For the text-containing cell, return its midpoint in (X, Y) coordinate format. 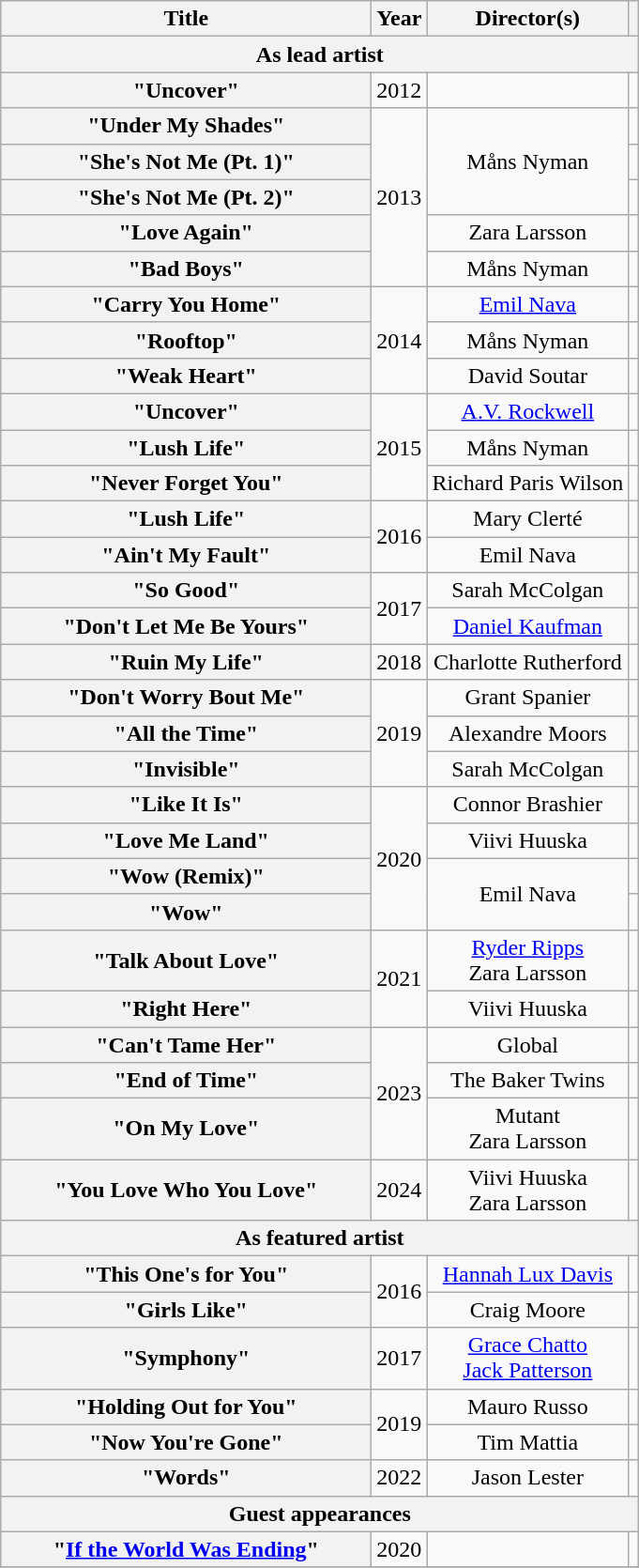
"If the World Was Ending" (186, 1549)
"Right Here" (186, 1008)
"Never Forget You" (186, 484)
Viivi HuuskaZara Larsson (527, 1191)
2012 (400, 90)
"Girls Like" (186, 1310)
"Like It Is" (186, 805)
"On My Love" (186, 1129)
"End of Time" (186, 1081)
MutantZara Larsson (527, 1129)
"Ruin My Life" (186, 662)
2014 (400, 340)
"All the Time" (186, 733)
"You Love Who You Love" (186, 1191)
2022 (400, 1478)
Jason Lester (527, 1478)
"She's Not Me (Pt. 2)" (186, 197)
Richard Paris Wilson (527, 484)
"Can't Tame Her" (186, 1045)
Grant Spanier (527, 698)
"This One's for You" (186, 1274)
"Under My Shades" (186, 126)
Charlotte Rutherford (527, 662)
Global (527, 1045)
"Love Again" (186, 233)
"Wow (Remix)" (186, 876)
"Invisible" (186, 769)
Alexandre Moors (527, 733)
"Bad Boys" (186, 269)
Craig Moore (527, 1310)
"Carry You Home" (186, 304)
"Now You're Gone" (186, 1442)
David Soutar (527, 376)
Director(s) (527, 19)
"Words" (186, 1478)
Title (186, 19)
Connor Brashier (527, 805)
Mary Clerté (527, 519)
Grace ChattoJack Patterson (527, 1358)
"Ain't My Fault" (186, 555)
Daniel Kaufman (527, 626)
"Don't Worry Bout Me" (186, 698)
Mauro Russo (527, 1407)
"Rooftop" (186, 340)
Tim Mattia (527, 1442)
"Holding Out for You" (186, 1407)
2018 (400, 662)
Guest appearances (320, 1514)
"Talk About Love" (186, 960)
"Weak Heart" (186, 376)
Hannah Lux Davis (527, 1274)
A.V. Rockwell (527, 411)
Ryder RippsZara Larsson (527, 960)
Year (400, 19)
The Baker Twins (527, 1081)
"She's Not Me (Pt. 1)" (186, 161)
Zara Larsson (527, 233)
2013 (400, 197)
As featured artist (320, 1238)
2023 (400, 1093)
"Wow" (186, 912)
2015 (400, 447)
As lead artist (320, 54)
2021 (400, 978)
"Symphony" (186, 1358)
"Love Me Land" (186, 840)
2024 (400, 1191)
"So Good" (186, 591)
"Don't Let Me Be Yours" (186, 626)
